Search for the cell housing the specified text and yield its [X, Y] center coordinate. 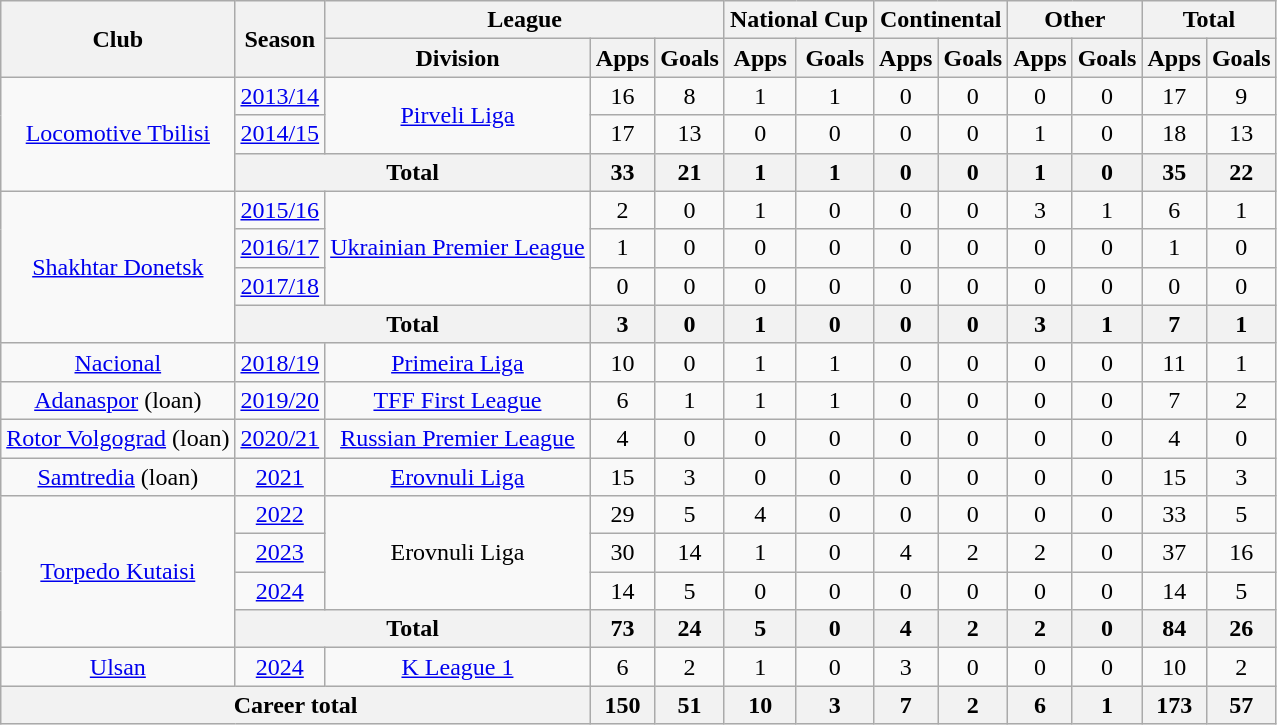
Locomotive Tbilisi [118, 134]
22 [1241, 172]
Shakhtar Donetsk [118, 267]
84 [1174, 629]
29 [622, 515]
2021 [280, 477]
Russian Premier League [458, 438]
Ukrainian Premier League [458, 248]
Primeira Liga [458, 362]
Nacional [118, 362]
Club [118, 39]
73 [622, 629]
2018/19 [280, 362]
35 [1174, 172]
37 [1174, 553]
2023 [280, 553]
Other [1075, 20]
11 [1174, 362]
30 [622, 553]
57 [1241, 705]
2020/21 [280, 438]
8 [690, 96]
K League 1 [458, 667]
Season [280, 39]
2013/14 [280, 96]
18 [1174, 134]
2014/15 [280, 134]
TFF First League [458, 400]
Pirveli Liga [458, 115]
Adanaspor (loan) [118, 400]
Torpedo Kutaisi [118, 572]
2015/16 [280, 210]
9 [1241, 96]
21 [690, 172]
51 [690, 705]
Ulsan [118, 667]
2019/20 [280, 400]
League [525, 20]
Rotor Volgograd (loan) [118, 438]
Career total [296, 705]
173 [1174, 705]
Continental [941, 20]
24 [690, 629]
26 [1241, 629]
2016/17 [280, 248]
Division [458, 58]
Samtredia (loan) [118, 477]
150 [622, 705]
2022 [280, 515]
National Cup [798, 20]
2017/18 [280, 286]
